For the text-containing cell, return its midpoint in (x, y) coordinate format. 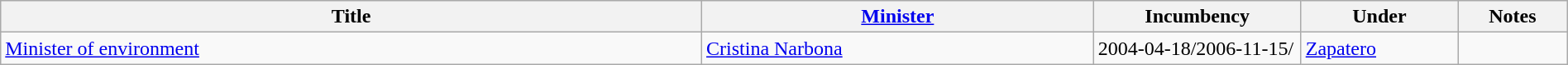
Cristina Narbona (898, 48)
Under (1379, 17)
Incumbency (1198, 17)
Minister of environment (351, 48)
Title (351, 17)
2004-04-18/2006-11-15/ (1198, 48)
Zapatero (1379, 48)
Minister (898, 17)
Notes (1513, 17)
